From the cell containing the given text, extract its center point as (x, y) coordinate. 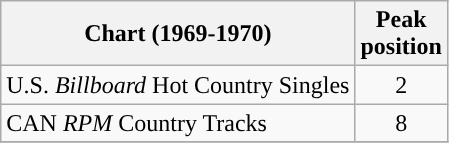
U.S. Billboard Hot Country Singles (178, 85)
2 (401, 85)
8 (401, 123)
CAN RPM Country Tracks (178, 123)
Chart (1969-1970) (178, 34)
Peakposition (401, 34)
